Provide the (x, y) coordinate of the cell's center where the given text is located.  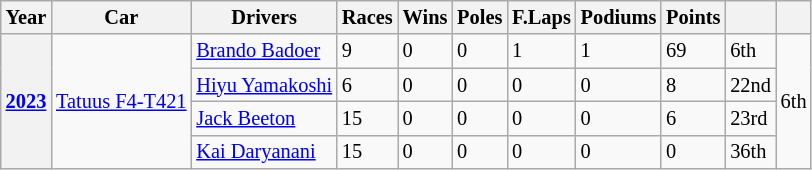
Year (26, 17)
36th (750, 152)
9 (368, 51)
8 (693, 85)
Points (693, 17)
2023 (26, 102)
Jack Beeton (264, 118)
F.Laps (541, 17)
69 (693, 51)
Car (121, 17)
Poles (480, 17)
23rd (750, 118)
Tatuus F4-T421 (121, 102)
Kai Daryanani (264, 152)
22nd (750, 85)
Hiyu Yamakoshi (264, 85)
Wins (426, 17)
Brando Badoer (264, 51)
Races (368, 17)
Drivers (264, 17)
Podiums (619, 17)
